Output the (X, Y) coordinate of the center of the cell containing the given text.  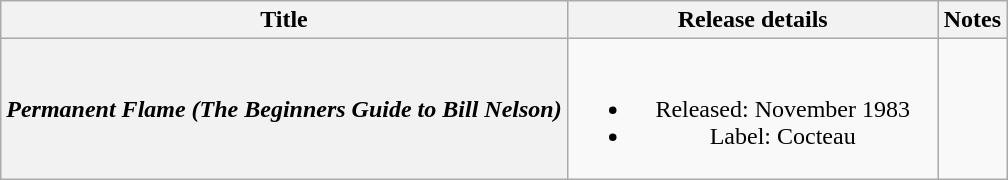
Notes (972, 20)
Title (284, 20)
Permanent Flame (The Beginners Guide to Bill Nelson) (284, 109)
Released: November 1983Label: Cocteau (752, 109)
Release details (752, 20)
